Determine the [X, Y] coordinate at the center of the cell enclosing the given text.  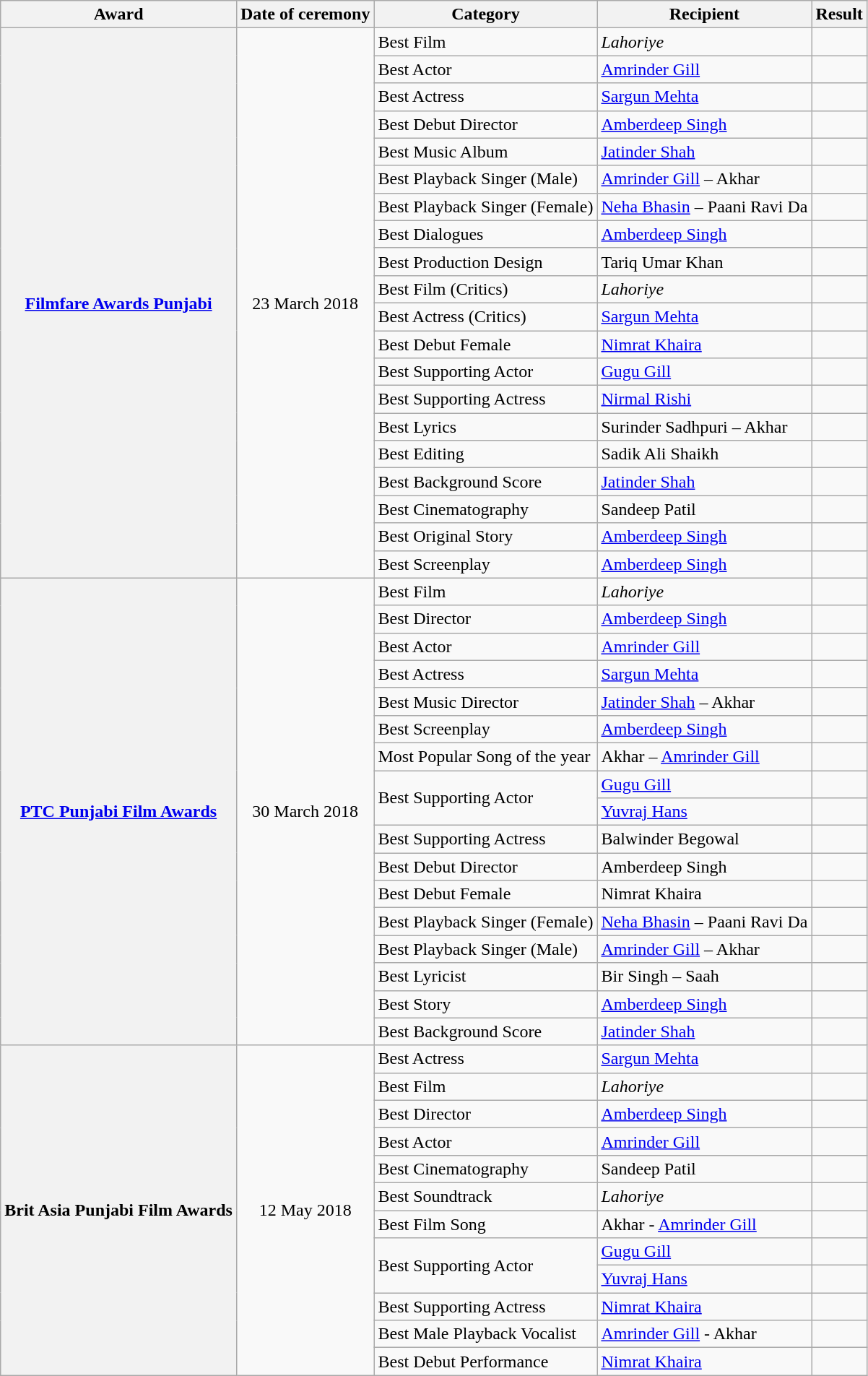
Akhar – Amrinder Gill [705, 756]
Best Dialogues [485, 234]
Best Music Director [485, 701]
30 March 2018 [305, 812]
Jatinder Shah – Akhar [705, 701]
Best Male Playback Vocalist [485, 1334]
Result [839, 14]
Tariq Umar Khan [705, 261]
PTC Punjabi Film Awards [118, 812]
Brit Asia Punjabi Film Awards [118, 1211]
12 May 2018 [305, 1211]
Filmfare Awards Punjabi [118, 303]
Akhar - Amrinder Gill [705, 1224]
Nirmal Rishi [705, 399]
Best Music Album [485, 152]
Best Film Song [485, 1224]
Best Film (Critics) [485, 289]
Best Lyrics [485, 427]
Recipient [705, 14]
Sadik Ali Shaikh [705, 454]
Best Story [485, 1004]
Category [485, 14]
Best Production Design [485, 261]
Surinder Sadhpuri – Akhar [705, 427]
Balwinder Begowal [705, 839]
Best Actress (Critics) [485, 316]
Best Soundtrack [485, 1196]
Award [118, 14]
Best Editing [485, 454]
Amrinder Gill - Akhar [705, 1334]
Best Original Story [485, 537]
23 March 2018 [305, 303]
Bir Singh – Saah [705, 977]
Most Popular Song of the year [485, 756]
Best Debut Performance [485, 1362]
Best Lyricist [485, 977]
Date of ceremony [305, 14]
